Find where the given text appears and provide that cell's center as (x, y) coordinate. 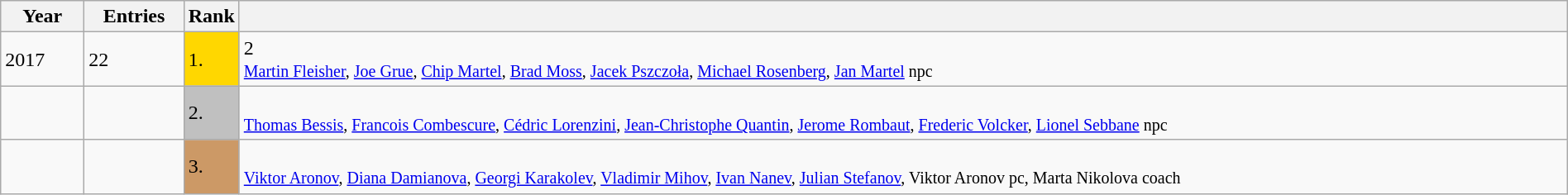
Entries (134, 17)
Rank (212, 17)
Thomas Bessis, Francois Combescure, Cédric Lorenzini, Jean-Christophe Quantin, Jerome Rombaut, Frederic Volcker, Lionel Sebbane npc (903, 112)
2017 (43, 59)
22 (134, 59)
Year (43, 17)
1. (212, 59)
2. (212, 112)
2 Martin Fleisher, Joe Grue, Chip Martel, Brad Moss, Jacek Pszczoła, Michael Rosenberg, Jan Martel npc (903, 59)
Viktor Aronov, Diana Damianova, Georgi Karakolev, Vladimir Mihov, Ivan Nanev, Julian Stefanov, Viktor Aronov pc, Marta Nikolova coach (903, 167)
3. (212, 167)
